Return [X, Y] of the center of cell containing provided text 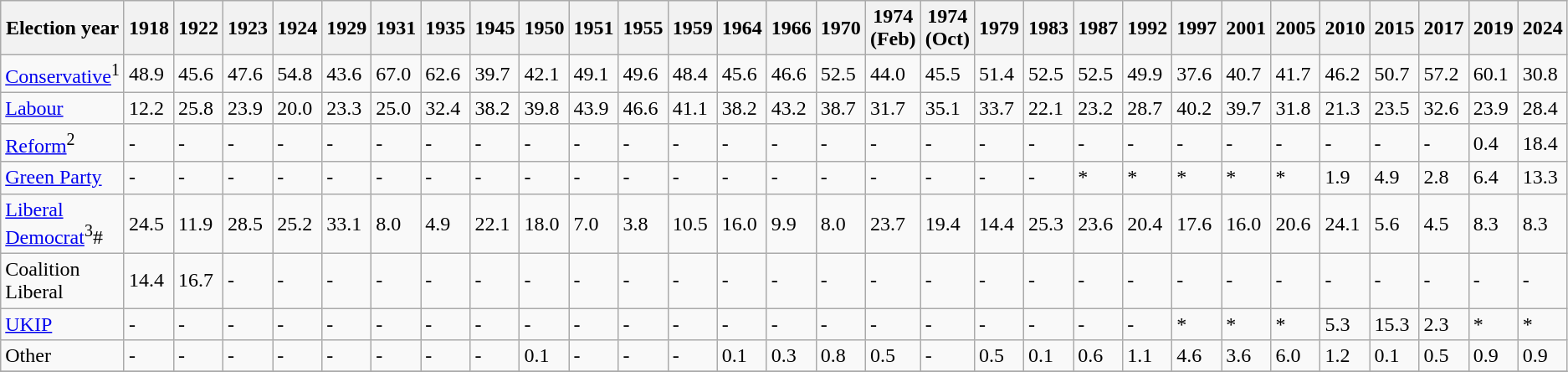
5.6 [1394, 224]
32.6 [1444, 108]
20.6 [1295, 224]
17.6 [1196, 224]
54.8 [298, 74]
Liberal Democrat3# [63, 224]
38.7 [840, 108]
1987 [1098, 28]
1955 [643, 28]
47.6 [248, 74]
60.1 [1493, 74]
30.8 [1543, 74]
1997 [1196, 28]
1.2 [1345, 356]
18.4 [1543, 142]
18.0 [544, 224]
20.0 [298, 108]
57.2 [1444, 74]
1959 [693, 28]
1945 [495, 28]
25.3 [1049, 224]
4.5 [1444, 224]
1966 [792, 28]
1964 [741, 28]
1924 [298, 28]
28.4 [1543, 108]
40.2 [1196, 108]
46.2 [1345, 74]
3.6 [1247, 356]
39.8 [544, 108]
0.4 [1493, 142]
28.5 [248, 224]
1929 [346, 28]
4.6 [1196, 356]
2001 [1247, 28]
1970 [840, 28]
62.6 [445, 74]
1922 [199, 28]
1979 [999, 28]
15.3 [1394, 324]
2019 [1493, 28]
50.7 [1394, 74]
Reform2 [63, 142]
43.2 [792, 108]
16.7 [199, 282]
67.0 [397, 74]
25.0 [397, 108]
1.1 [1148, 356]
28.7 [1148, 108]
25.2 [298, 224]
12.2 [149, 108]
49.6 [643, 74]
11.9 [199, 224]
21.3 [1345, 108]
49.1 [594, 74]
20.4 [1148, 224]
19.4 [947, 224]
42.1 [544, 74]
9.9 [792, 224]
1923 [248, 28]
23.6 [1098, 224]
1931 [397, 28]
1950 [544, 28]
1974(Feb) [893, 28]
1974(Oct) [947, 28]
Conservative1 [63, 74]
35.1 [947, 108]
7.0 [594, 224]
49.9 [1148, 74]
6.0 [1295, 356]
2015 [1394, 28]
45.5 [947, 74]
31.7 [893, 108]
6.4 [1493, 178]
1951 [594, 28]
1935 [445, 28]
2.8 [1444, 178]
5.3 [1345, 324]
Election year [63, 28]
1918 [149, 28]
24.1 [1345, 224]
48.4 [693, 74]
43.6 [346, 74]
2010 [1345, 28]
41.1 [693, 108]
31.8 [1295, 108]
41.7 [1295, 74]
Green Party [63, 178]
48.9 [149, 74]
UKIP [63, 324]
23.3 [346, 108]
37.6 [1196, 74]
23.5 [1394, 108]
1983 [1049, 28]
32.4 [445, 108]
Labour [63, 108]
2.3 [1444, 324]
2005 [1295, 28]
40.7 [1247, 74]
33.1 [346, 224]
1992 [1148, 28]
0.8 [840, 356]
13.3 [1543, 178]
44.0 [893, 74]
Other [63, 356]
24.5 [149, 224]
Coalition Liberal [63, 282]
0.3 [792, 356]
25.8 [199, 108]
2017 [1444, 28]
10.5 [693, 224]
23.7 [893, 224]
23.2 [1098, 108]
51.4 [999, 74]
33.7 [999, 108]
1.9 [1345, 178]
3.8 [643, 224]
2024 [1543, 28]
43.9 [594, 108]
0.6 [1098, 356]
